Pinpoint the cell where the given text exists, returning its (x, y) midpoint coordinate. 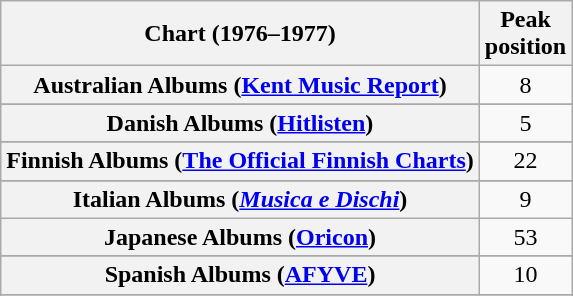
Danish Albums (Hitlisten) (240, 123)
Australian Albums (Kent Music Report) (240, 85)
53 (525, 237)
10 (525, 275)
Japanese Albums (Oricon) (240, 237)
22 (525, 161)
9 (525, 199)
Peakposition (525, 34)
5 (525, 123)
Finnish Albums (The Official Finnish Charts) (240, 161)
Spanish Albums (AFYVE) (240, 275)
Italian Albums (Musica e Dischi) (240, 199)
Chart (1976–1977) (240, 34)
8 (525, 85)
